Scan for the cell matching the given text and deliver its [X, Y] coordinate at center. 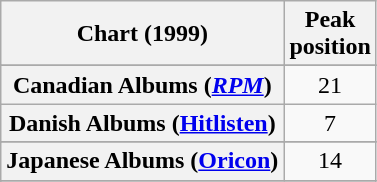
Peakposition [330, 34]
Canadian Albums (RPM) [142, 85]
14 [330, 161]
Japanese Albums (Oricon) [142, 161]
Chart (1999) [142, 34]
Danish Albums (Hitlisten) [142, 123]
7 [330, 123]
21 [330, 85]
